Locate the cell with the specified text and output its (X, Y) center coordinate. 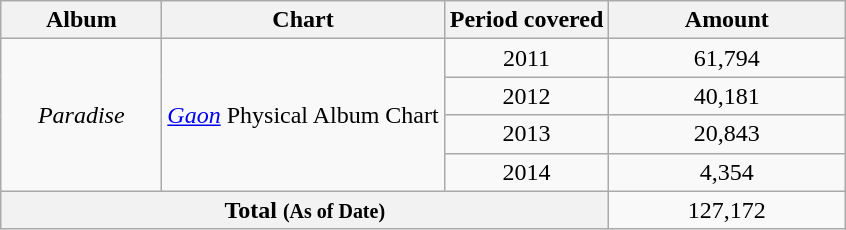
Gaon Physical Album Chart (303, 115)
40,181 (727, 96)
2014 (526, 172)
127,172 (727, 210)
Total (As of Date) (305, 210)
61,794 (727, 58)
Amount (727, 20)
Paradise (82, 115)
Chart (303, 20)
2012 (526, 96)
4,354 (727, 172)
20,843 (727, 134)
Album (82, 20)
Period covered (526, 20)
2011 (526, 58)
2013 (526, 134)
